Scan for the cell matching the given text and deliver its (X, Y) coordinate at center. 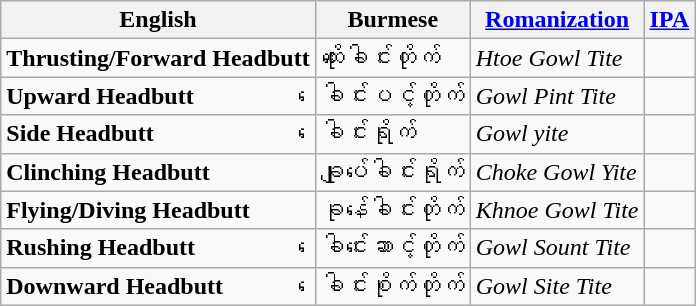
IPA (670, 20)
Burmese (392, 20)
ခေါင်းစိုက်တိုက် (392, 286)
Side Headbutt (158, 134)
ချုပ်ခေါင်းရိုက် (392, 172)
Gowl Pint Tite (557, 96)
ခုန်ခေါင်းတိုက် (392, 210)
Choke Gowl Yite (557, 172)
Gowl yite (557, 134)
ခေါင်းဆောင့်တိုက် (392, 248)
ခေါင်းရိုက် (392, 134)
Upward Headbutt (158, 96)
Khnoe Gowl Tite (557, 210)
Gowl Site Tite (557, 286)
Thrusting/Forward Headbutt (158, 58)
ထိုးခေါင်းတိုက် (392, 58)
Romanization (557, 20)
English (158, 20)
Htoe Gowl Tite (557, 58)
Downward Headbutt (158, 286)
ခေါင်းပင့်တိုက် (392, 96)
Clinching Headbutt (158, 172)
Gowl Sount Tite (557, 248)
Rushing Headbutt (158, 248)
Flying/Diving Headbutt (158, 210)
